Pinpoint the cell where the given text exists, returning its [X, Y] midpoint coordinate. 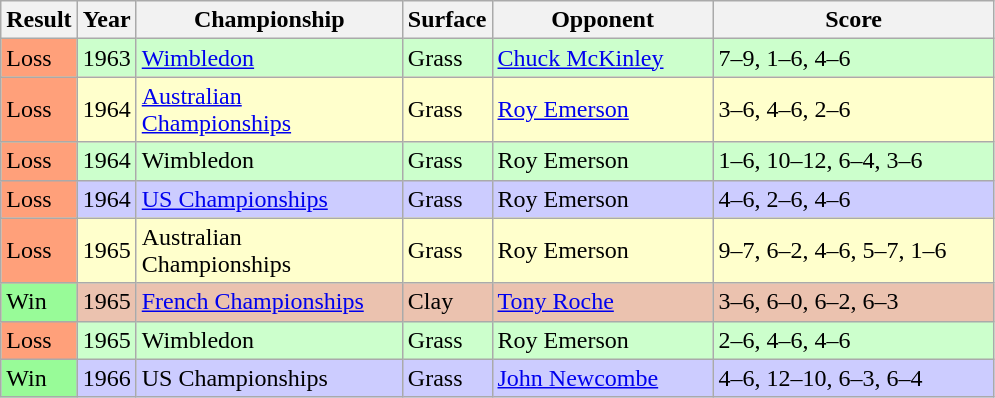
Year [106, 20]
Clay [447, 302]
French Championships [269, 302]
4–6, 12–10, 6–3, 6–4 [854, 378]
Result [39, 20]
Tony Roche [602, 302]
Score [854, 20]
Championship [269, 20]
1–6, 10–12, 6–4, 3–6 [854, 161]
2–6, 4–6, 4–6 [854, 340]
7–9, 1–6, 4–6 [854, 58]
3–6, 4–6, 2–6 [854, 110]
9–7, 6–2, 4–6, 5–7, 1–6 [854, 250]
1963 [106, 58]
Chuck McKinley [602, 58]
1966 [106, 378]
3–6, 6–0, 6–2, 6–3 [854, 302]
John Newcombe [602, 378]
Opponent [602, 20]
Surface [447, 20]
4–6, 2–6, 4–6 [854, 199]
